Determine the [X, Y] coordinate at the center of the cell enclosing the given text.  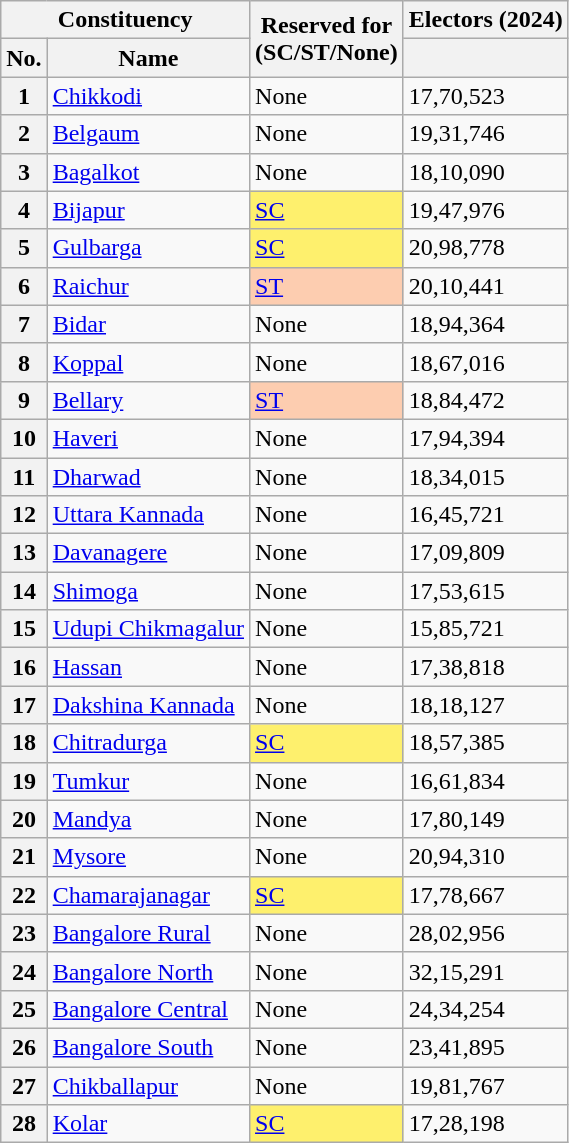
Mandya [148, 819]
17,94,394 [486, 438]
1 [24, 96]
Chikballapur [148, 1085]
Reserved for(SC/ST/None) [327, 39]
32,15,291 [486, 971]
17,38,818 [486, 667]
Name [148, 58]
5 [24, 248]
Bangalore North [148, 971]
Bangalore Central [148, 1009]
18,18,127 [486, 705]
Haveri [148, 438]
18,10,090 [486, 172]
14 [24, 591]
19,31,746 [486, 134]
10 [24, 438]
Bellary [148, 400]
19,47,976 [486, 210]
25 [24, 1009]
No. [24, 58]
20,94,310 [486, 857]
Raichur [148, 286]
27 [24, 1085]
18,94,364 [486, 324]
Bangalore South [148, 1047]
23 [24, 933]
Davanagere [148, 553]
Koppal [148, 362]
17,28,198 [486, 1124]
18,57,385 [486, 743]
19 [24, 781]
22 [24, 895]
8 [24, 362]
23,41,895 [486, 1047]
28 [24, 1124]
16,45,721 [486, 515]
17 [24, 705]
Chitradurga [148, 743]
Gulbarga [148, 248]
20 [24, 819]
Kolar [148, 1124]
3 [24, 172]
21 [24, 857]
Tumkur [148, 781]
4 [24, 210]
Bangalore Rural [148, 933]
7 [24, 324]
11 [24, 477]
16,61,834 [486, 781]
Bijapur [148, 210]
Electors (2024) [486, 20]
17,53,615 [486, 591]
17,70,523 [486, 96]
19,81,767 [486, 1085]
Mysore [148, 857]
Dharwad [148, 477]
Chikkodi [148, 96]
9 [24, 400]
13 [24, 553]
Chamarajanagar [148, 895]
18,67,016 [486, 362]
18,34,015 [486, 477]
6 [24, 286]
26 [24, 1047]
17,09,809 [486, 553]
18 [24, 743]
17,80,149 [486, 819]
Uttara Kannada [148, 515]
Bagalkot [148, 172]
Hassan [148, 667]
15,85,721 [486, 629]
24 [24, 971]
12 [24, 515]
Udupi Chikmagalur [148, 629]
Belgaum [148, 134]
Shimoga [148, 591]
16 [24, 667]
20,10,441 [486, 286]
24,34,254 [486, 1009]
Bidar [148, 324]
15 [24, 629]
17,78,667 [486, 895]
Dakshina Kannada [148, 705]
28,02,956 [486, 933]
20,98,778 [486, 248]
2 [24, 134]
Constituency [126, 20]
18,84,472 [486, 400]
